Search for the cell housing the specified text and yield its [X, Y] center coordinate. 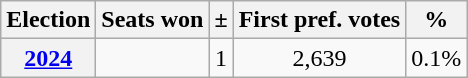
Election [48, 20]
1 [221, 58]
Seats won [152, 20]
0.1% [436, 58]
± [221, 20]
2,639 [320, 58]
% [436, 20]
2024 [48, 58]
First pref. votes [320, 20]
